Return the (X, Y) coordinate for the center point of the cell that contains the specified text.  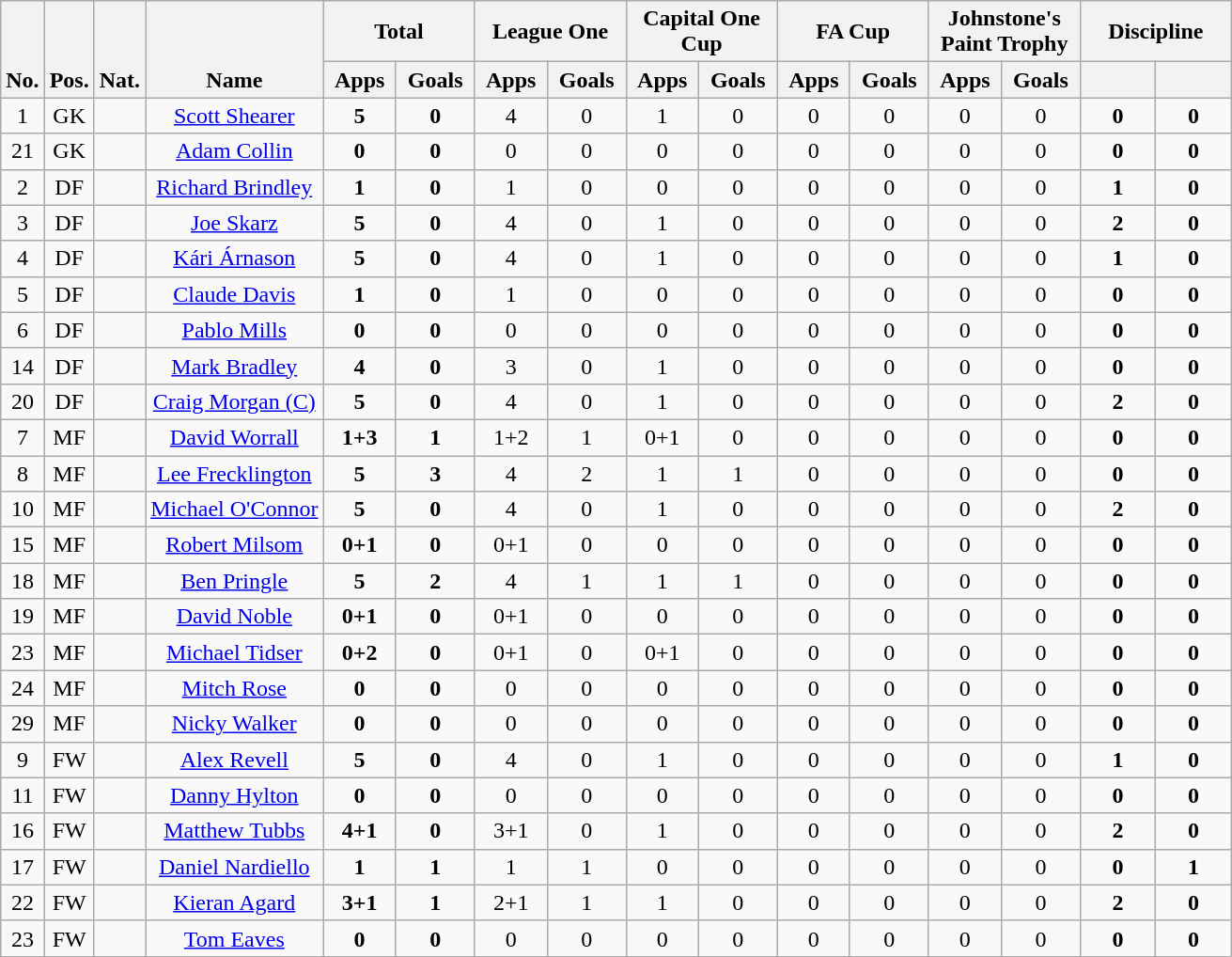
Michael O'Connor (235, 510)
Nicky Walker (235, 724)
Capital One Cup (701, 32)
17 (23, 867)
18 (23, 581)
Danny Hylton (235, 795)
Michael Tidser (235, 652)
Ben Pringle (235, 581)
Claude Davis (235, 294)
Name (235, 49)
Kieran Agard (235, 902)
0+2 (359, 652)
15 (23, 545)
Discipline (1156, 32)
Daniel Nardiello (235, 867)
4+1 (359, 831)
6 (23, 330)
Scott Shearer (235, 116)
Robert Milsom (235, 545)
Alex Revell (235, 760)
7 (23, 437)
League One (551, 32)
11 (23, 795)
Kári Árnason (235, 259)
Mark Bradley (235, 366)
8 (23, 473)
Richard Brindley (235, 187)
29 (23, 724)
Tom Eaves (235, 938)
22 (23, 902)
10 (23, 510)
16 (23, 831)
9 (23, 760)
24 (23, 688)
1+2 (511, 437)
Adam Collin (235, 151)
David Noble (235, 617)
David Worrall (235, 437)
Johnstone's Paint Trophy (1004, 32)
Pos. (70, 49)
1+3 (359, 437)
14 (23, 366)
19 (23, 617)
21 (23, 151)
Mitch Rose (235, 688)
No. (23, 49)
Joe Skarz (235, 223)
FA Cup (853, 32)
2+1 (511, 902)
Pablo Mills (235, 330)
Craig Morgan (C) (235, 401)
20 (23, 401)
Matthew Tubbs (235, 831)
Total (398, 32)
Nat. (119, 49)
Lee Frecklington (235, 473)
